Return the (x, y) coordinate for the center point of the cell that contains the specified text.  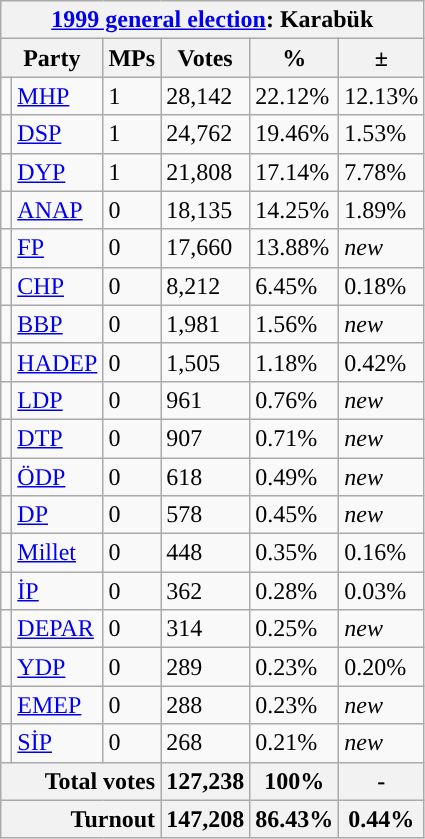
Millet (58, 553)
DP (58, 515)
1.89% (382, 210)
0.21% (294, 743)
0.44% (382, 819)
DYP (58, 172)
0.35% (294, 553)
961 (206, 400)
- (382, 781)
% (294, 58)
0.76% (294, 400)
0.49% (294, 477)
14.25% (294, 210)
0.42% (382, 362)
578 (206, 515)
Votes (206, 58)
0.25% (294, 629)
SİP (58, 743)
1.53% (382, 134)
FP (58, 248)
0.03% (382, 591)
1,505 (206, 362)
YDP (58, 667)
1.56% (294, 324)
MHP (58, 96)
Turnout (81, 819)
86.43% (294, 819)
1,981 (206, 324)
0.20% (382, 667)
0.18% (382, 286)
127,238 (206, 781)
6.45% (294, 286)
288 (206, 705)
448 (206, 553)
22.12% (294, 96)
İP (58, 591)
ANAP (58, 210)
Total votes (81, 781)
LDP (58, 400)
314 (206, 629)
0.16% (382, 553)
0.45% (294, 515)
100% (294, 781)
17.14% (294, 172)
DEPAR (58, 629)
13.88% (294, 248)
362 (206, 591)
DSP (58, 134)
289 (206, 667)
19.46% (294, 134)
18,135 (206, 210)
8,212 (206, 286)
28,142 (206, 96)
DTP (58, 438)
ÖDP (58, 477)
21,808 (206, 172)
± (382, 58)
17,660 (206, 248)
Party (52, 58)
BBP (58, 324)
1999 general election: Karabük (212, 20)
907 (206, 438)
12.13% (382, 96)
268 (206, 743)
1.18% (294, 362)
618 (206, 477)
0.71% (294, 438)
0.28% (294, 591)
CHP (58, 286)
EMEP (58, 705)
147,208 (206, 819)
HADEP (58, 362)
MPs (132, 58)
24,762 (206, 134)
7.78% (382, 172)
